Search for the cell housing the specified text and yield its (X, Y) center coordinate. 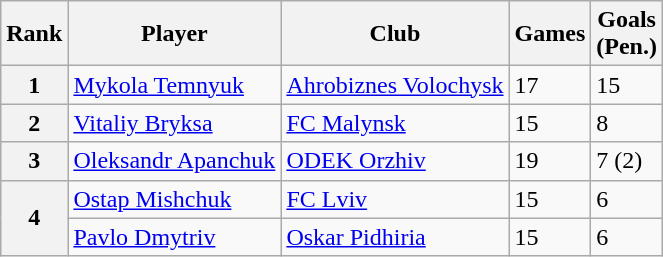
Games (550, 34)
FC Malynsk (395, 123)
ODEK Orzhiv (395, 161)
Goals(Pen.) (627, 34)
Oskar Pidhiria (395, 237)
Oleksandr Apanchuk (174, 161)
1 (34, 85)
2 (34, 123)
Player (174, 34)
4 (34, 218)
8 (627, 123)
FC Lviv (395, 199)
7 (2) (627, 161)
Pavlo Dmytriv (174, 237)
17 (550, 85)
Mykola Temnyuk (174, 85)
Ostap Mishchuk (174, 199)
Club (395, 34)
Rank (34, 34)
Ahrobiznes Volochysk (395, 85)
3 (34, 161)
Vitaliy Bryksa (174, 123)
19 (550, 161)
